Capture the cell that displays the provided text and extract its [X, Y] central coordinate. 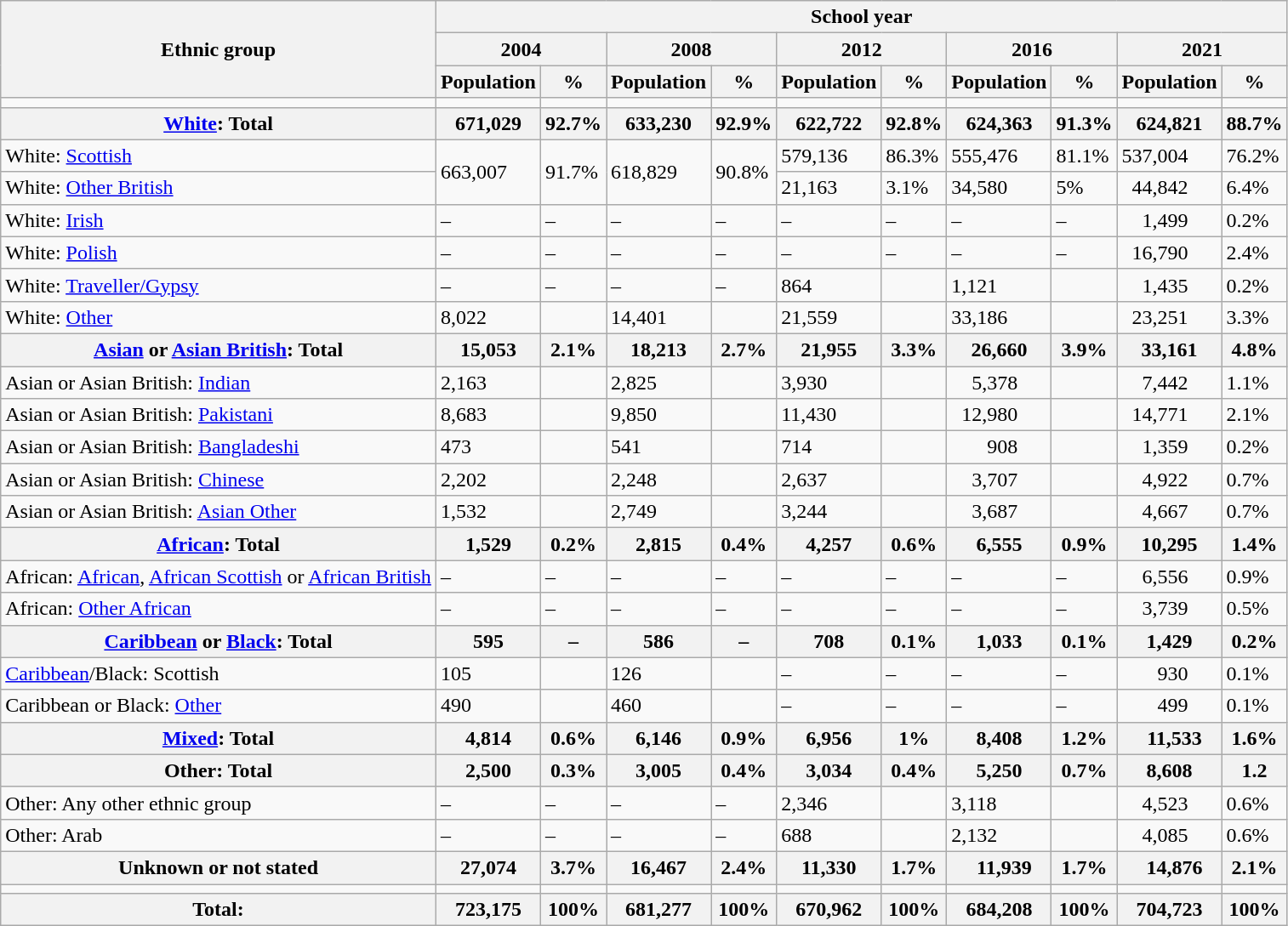
1,499 [1169, 220]
595 [488, 641]
3,739 [1169, 609]
3.9% [1084, 349]
2016 [1032, 49]
44,842 [1169, 188]
14,401 [658, 317]
8,022 [488, 317]
105 [488, 673]
6,555 [999, 544]
3,707 [999, 480]
3,034 [829, 770]
4,667 [1169, 512]
704,723 [1169, 910]
2004 [521, 49]
555,476 [999, 156]
11,330 [829, 867]
33,161 [1169, 349]
Unknown or not stated [219, 867]
Other: Any other ethnic group [219, 803]
1,429 [1169, 641]
586 [658, 641]
African: Total [219, 544]
633,230 [658, 123]
6.4% [1254, 188]
White: Scottish [219, 156]
2,825 [658, 382]
1,033 [999, 641]
86.3% [914, 156]
5,250 [999, 770]
2008 [692, 49]
School year [861, 17]
14,876 [1169, 867]
4,257 [829, 544]
Asian or Asian British: Pakistani [219, 415]
541 [658, 447]
1.4% [1254, 544]
624,363 [999, 123]
1.2% [1084, 738]
15,053 [488, 349]
2012 [862, 49]
11,533 [1169, 738]
Caribbean or Black: Other [219, 706]
579,136 [829, 156]
2,132 [999, 835]
1% [914, 738]
White: Other British [219, 188]
2,163 [488, 382]
21,163 [829, 188]
2,346 [829, 803]
6,956 [829, 738]
27,074 [488, 867]
91.7% [573, 172]
9,850 [658, 415]
Caribbean/Black: Scottish [219, 673]
African: Other African [219, 609]
708 [829, 641]
2,749 [658, 512]
3,118 [999, 803]
White: Traveller/Gypsy [219, 285]
White: Total [219, 123]
90.8% [744, 172]
16,467 [658, 867]
14,771 [1169, 415]
537,004 [1169, 156]
Asian or Asian British: Chinese [219, 480]
8,608 [1169, 770]
Ethnic group [219, 49]
Asian or Asian British: Bangladeshi [219, 447]
1,359 [1169, 447]
91.3% [1084, 123]
8,408 [999, 738]
White: Other [219, 317]
0.3% [573, 770]
864 [829, 285]
8,683 [488, 415]
460 [658, 706]
4,814 [488, 738]
12,980 [999, 415]
81.1% [1084, 156]
4,523 [1169, 803]
490 [488, 706]
2,637 [829, 480]
622,722 [829, 123]
671,029 [488, 123]
6,146 [658, 738]
88.7% [1254, 123]
4,922 [1169, 480]
3,005 [658, 770]
26,660 [999, 349]
Asian or Asian British: Indian [219, 382]
White: Irish [219, 220]
1.1% [1254, 382]
Mixed: Total [219, 738]
Asian or Asian British: Asian Other [219, 512]
1,532 [488, 512]
714 [829, 447]
92.8% [914, 123]
1,529 [488, 544]
34,580 [999, 188]
681,277 [658, 910]
126 [658, 673]
16,790 [1169, 253]
618,829 [658, 172]
2,248 [658, 480]
1,121 [999, 285]
10,295 [1169, 544]
1.2 [1254, 770]
Other: Total [219, 770]
21,559 [829, 317]
663,007 [488, 172]
2,202 [488, 480]
930 [1169, 673]
688 [829, 835]
624,821 [1169, 123]
908 [999, 447]
5,378 [999, 382]
2,500 [488, 770]
11,430 [829, 415]
0.5% [1254, 609]
4.8% [1254, 349]
3,244 [829, 512]
33,186 [999, 317]
2.7% [744, 349]
Total: [219, 910]
92.7% [573, 123]
3,687 [999, 512]
92.9% [744, 123]
6,556 [1169, 577]
473 [488, 447]
Asian or Asian British: Total [219, 349]
3,930 [829, 382]
11,939 [999, 867]
7,442 [1169, 382]
499 [1169, 706]
African: African, African Scottish or African British [219, 577]
723,175 [488, 910]
23,251 [1169, 317]
1.6% [1254, 738]
Other: Arab [219, 835]
3.1% [914, 188]
1,435 [1169, 285]
684,208 [999, 910]
670,962 [829, 910]
3.7% [573, 867]
21,955 [829, 349]
Caribbean or Black: Total [219, 641]
2021 [1202, 49]
2,815 [658, 544]
18,213 [658, 349]
White: Polish [219, 253]
4,085 [1169, 835]
76.2% [1254, 156]
5% [1084, 188]
